Output the [X, Y] coordinate of the center of the cell containing the given text.  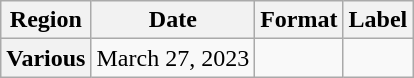
Date [173, 20]
Region [46, 20]
Label [378, 20]
Format [299, 20]
Various [46, 58]
March 27, 2023 [173, 58]
